Determine the [X, Y] coordinate at the center of the cell enclosing the given text.  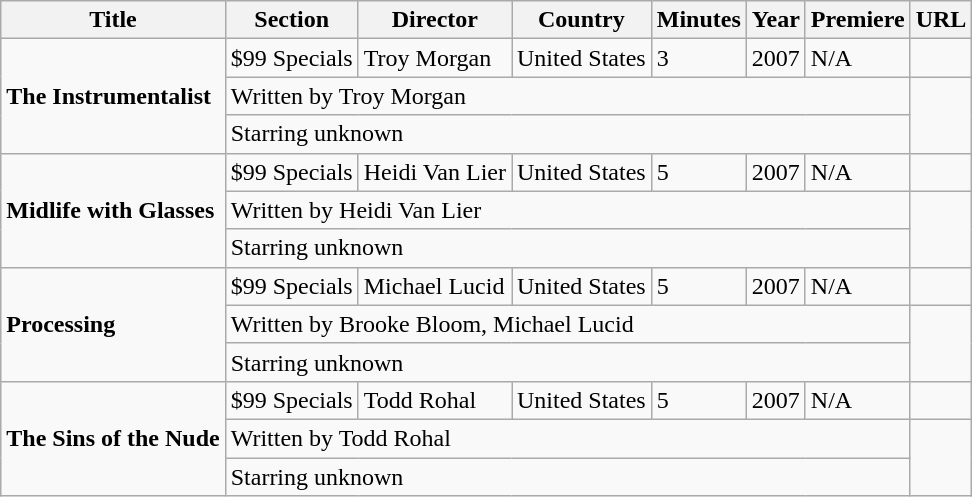
The Sins of the Nude [113, 438]
Todd Rohal [434, 400]
Troy Morgan [434, 58]
3 [698, 58]
Written by Brooke Bloom, Michael Lucid [568, 324]
Heidi Van Lier [434, 172]
The Instrumentalist [113, 96]
Minutes [698, 20]
Title [113, 20]
Country [582, 20]
Section [292, 20]
Written by Troy Morgan [568, 96]
Michael Lucid [434, 286]
Written by Todd Rohal [568, 438]
Processing [113, 324]
Director [434, 20]
Premiere [858, 20]
URL [941, 20]
Midlife with Glasses [113, 210]
Written by Heidi Van Lier [568, 210]
Year [776, 20]
